Return the [x, y] coordinate for the center point of the cell that contains the specified text.  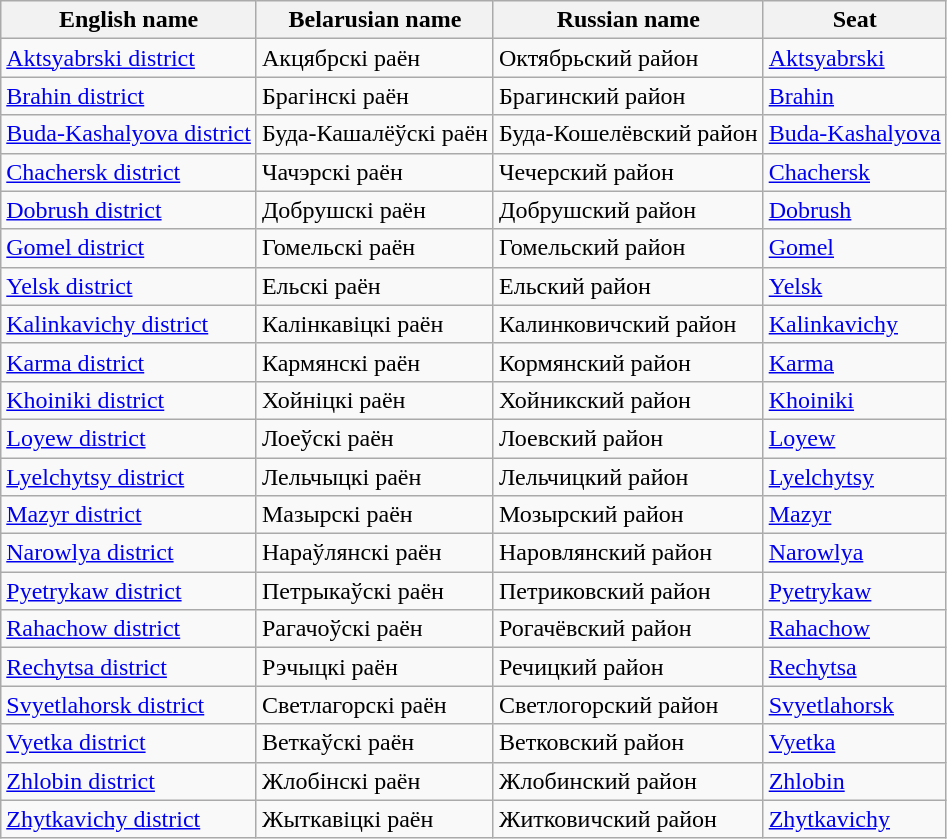
Rechytsa [854, 667]
Rahachow district [129, 629]
Жлобінскі раён [374, 781]
English name [129, 20]
Vyetka district [129, 743]
Мазырскі раён [374, 515]
Buda-Kashalyova [854, 134]
Rahachow [854, 629]
Лоеўскі раён [374, 438]
Петриковский район [628, 591]
Житковичский район [628, 819]
Веткаўскі раён [374, 743]
Yelsk district [129, 286]
Калинковичский район [628, 324]
Rechytsa district [129, 667]
Vyetka [854, 743]
Гомельскі раён [374, 248]
Жыткавіцкі раён [374, 819]
Добрушскі раён [374, 210]
Хойникский район [628, 400]
Kalinkavichy district [129, 324]
Брагінскі раён [374, 96]
Лельчыцкі раён [374, 477]
Mazyr district [129, 515]
Pyetrykaw district [129, 591]
Ветковский район [628, 743]
Karma district [129, 362]
Калінкавіцкі раён [374, 324]
Yelsk [854, 286]
Belarusian name [374, 20]
Zhlobin [854, 781]
Svyetlahorsk district [129, 705]
Seat [854, 20]
Рагачоўскі раён [374, 629]
Brahin district [129, 96]
Kalinkavichy [854, 324]
Гомельский район [628, 248]
Буда-Кошелёвский район [628, 134]
Khoiniki district [129, 400]
Lyelchytsy [854, 477]
Brahin [854, 96]
Наровлянский район [628, 553]
Кормянский район [628, 362]
Narowlya district [129, 553]
Russian name [628, 20]
Chachersk district [129, 172]
Кармянскі раён [374, 362]
Брагинский район [628, 96]
Buda-Kashalyova district [129, 134]
Svyetlahorsk [854, 705]
Лельчицкий район [628, 477]
Светлагорскі раён [374, 705]
Рэчыцкі раён [374, 667]
Narowlya [854, 553]
Pyetrykaw [854, 591]
Aktsyabrski [854, 58]
Gomel [854, 248]
Dobrush [854, 210]
Хойніцкі раён [374, 400]
Mazyr [854, 515]
Lyelchytsy district [129, 477]
Добрушский район [628, 210]
Рогачёвский район [628, 629]
Loyew [854, 438]
Chachersk [854, 172]
Zhytkavichy [854, 819]
Zhytkavichy district [129, 819]
Светлогорский район [628, 705]
Петрыкаўскі раён [374, 591]
Чечерский район [628, 172]
Нараўлянскі раён [374, 553]
Речицкий район [628, 667]
Karma [854, 362]
Буда-Кашалёўскі раён [374, 134]
Чачэрскі раён [374, 172]
Khoiniki [854, 400]
Ельский район [628, 286]
Aktsyabrski district [129, 58]
Loyew district [129, 438]
Акцябрскі раён [374, 58]
Октябрьский район [628, 58]
Ельскі раён [374, 286]
Мозырский район [628, 515]
Жлобинский район [628, 781]
Лоевский район [628, 438]
Zhlobin district [129, 781]
Dobrush district [129, 210]
Gomel district [129, 248]
